Find where the given text appears and provide that cell's center as (X, Y) coordinate. 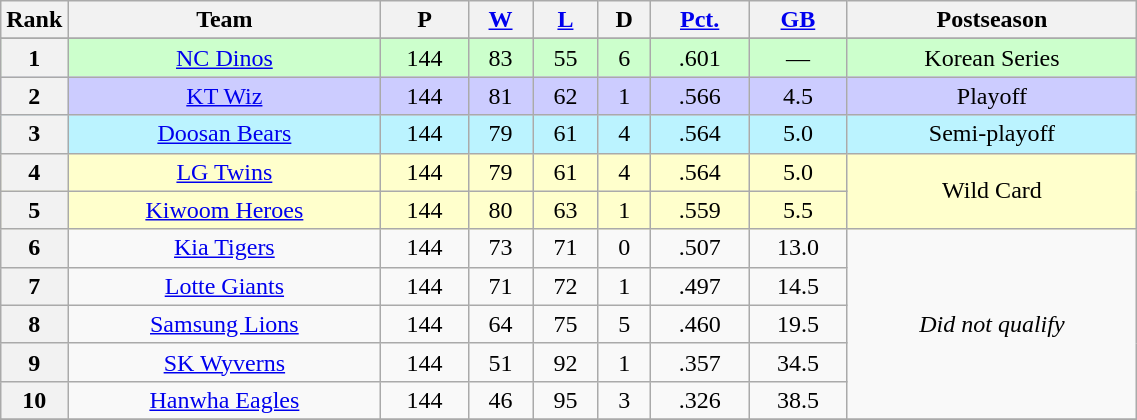
.357 (700, 362)
KT Wiz (224, 96)
Hanwha Eagles (224, 400)
8 (34, 324)
72 (566, 286)
Samsung Lions (224, 324)
Korean Series (992, 58)
.460 (700, 324)
Kia Tigers (224, 248)
46 (500, 400)
P (424, 20)
19.5 (798, 324)
.559 (700, 210)
Pct. (700, 20)
81 (500, 96)
Postseason (992, 20)
80 (500, 210)
D (624, 20)
Doosan Bears (224, 134)
.566 (700, 96)
Semi-playoff (992, 134)
9 (34, 362)
.507 (700, 248)
L (566, 20)
62 (566, 96)
2 (34, 96)
63 (566, 210)
Rank (34, 20)
SK Wyverns (224, 362)
14.5 (798, 286)
Did not qualify (992, 324)
55 (566, 58)
10 (34, 400)
Team (224, 20)
4.5 (798, 96)
GB (798, 20)
0 (624, 248)
38.5 (798, 400)
W (500, 20)
83 (500, 58)
51 (500, 362)
NC Dinos (224, 58)
73 (500, 248)
Lotte Giants (224, 286)
75 (566, 324)
— (798, 58)
Playoff (992, 96)
92 (566, 362)
LG Twins (224, 172)
95 (566, 400)
7 (34, 286)
13.0 (798, 248)
.601 (700, 58)
.497 (700, 286)
Wild Card (992, 191)
34.5 (798, 362)
64 (500, 324)
5.5 (798, 210)
.326 (700, 400)
Kiwoom Heroes (224, 210)
